Identify which cell holds the provided text, then report its [x, y] central coordinate. 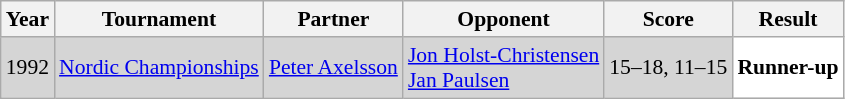
Jon Holst-Christensen Jan Paulsen [504, 68]
Result [788, 19]
Partner [334, 19]
Tournament [159, 19]
Peter Axelsson [334, 68]
Opponent [504, 19]
Score [668, 19]
15–18, 11–15 [668, 68]
Year [28, 19]
Runner-up [788, 68]
1992 [28, 68]
Nordic Championships [159, 68]
